Search for the cell housing the specified text and yield its (x, y) center coordinate. 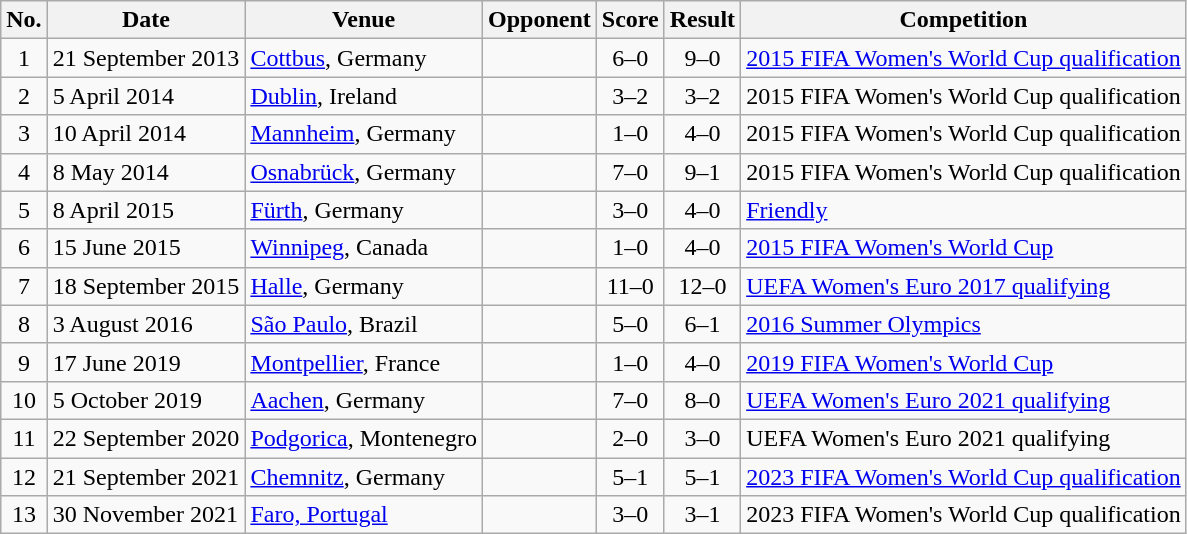
11–0 (630, 286)
Podgorica, Montenegro (364, 438)
18 September 2015 (146, 286)
2019 FIFA Women's World Cup (964, 362)
13 (24, 515)
4 (24, 172)
Aachen, Germany (364, 400)
Dublin, Ireland (364, 96)
15 June 2015 (146, 248)
1 (24, 58)
17 June 2019 (146, 362)
3 August 2016 (146, 324)
6–0 (630, 58)
7 (24, 286)
3 (24, 134)
Osnabrück, Germany (364, 172)
12–0 (702, 286)
9 (24, 362)
8 (24, 324)
Fürth, Germany (364, 210)
10 April 2014 (146, 134)
Date (146, 20)
Score (630, 20)
8–0 (702, 400)
12 (24, 477)
22 September 2020 (146, 438)
Opponent (540, 20)
Winnipeg, Canada (364, 248)
9–0 (702, 58)
São Paulo, Brazil (364, 324)
2 (24, 96)
No. (24, 20)
5 April 2014 (146, 96)
9–1 (702, 172)
30 November 2021 (146, 515)
Friendly (964, 210)
6–1 (702, 324)
Montpellier, France (364, 362)
21 September 2013 (146, 58)
5 October 2019 (146, 400)
Chemnitz, Germany (364, 477)
8 April 2015 (146, 210)
21 September 2021 (146, 477)
Venue (364, 20)
UEFA Women's Euro 2017 qualifying (964, 286)
2015 FIFA Women's World Cup (964, 248)
Halle, Germany (364, 286)
10 (24, 400)
5–0 (630, 324)
8 May 2014 (146, 172)
6 (24, 248)
2016 Summer Olympics (964, 324)
Mannheim, Germany (364, 134)
Competition (964, 20)
5 (24, 210)
2–0 (630, 438)
Faro, Portugal (364, 515)
3–1 (702, 515)
Result (702, 20)
11 (24, 438)
Cottbus, Germany (364, 58)
